Return the (X, Y) coordinate for the center point of the cell that contains the specified text.  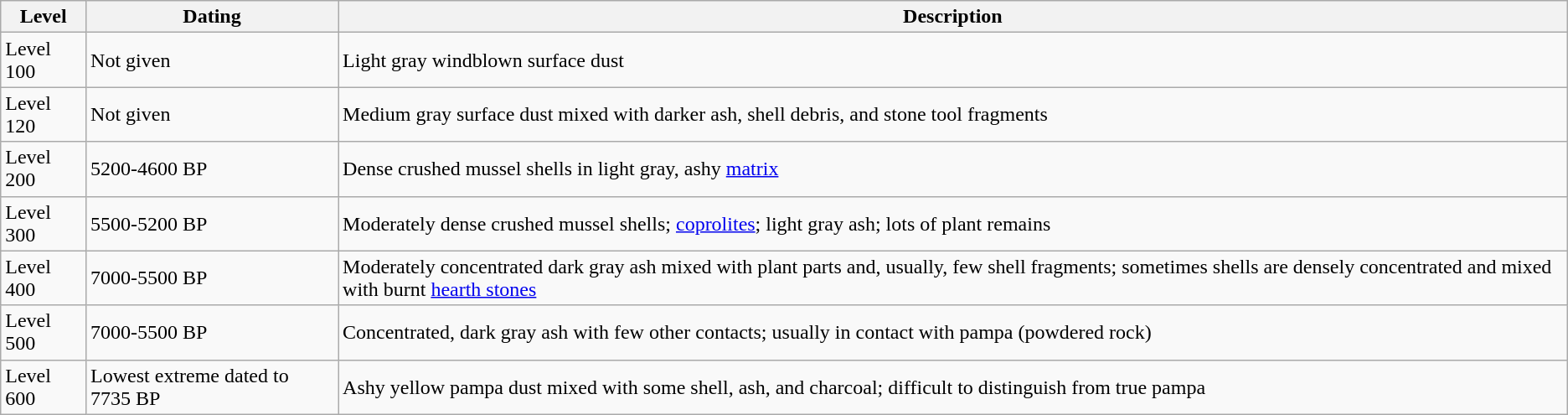
Light gray windblown surface dust (953, 60)
Medium gray surface dust mixed with darker ash, shell debris, and stone tool fragments (953, 114)
Level (44, 17)
Ashy yellow pampa dust mixed with some shell, ash, and charcoal; difficult to distinguish from true pampa (953, 387)
5200-4600 BP (213, 169)
Level 400 (44, 278)
Level 120 (44, 114)
Level 500 (44, 332)
Level 100 (44, 60)
Level 200 (44, 169)
Moderately dense crushed mussel shells; coprolites; light gray ash; lots of plant remains (953, 223)
Level 600 (44, 387)
Level 300 (44, 223)
5500-5200 BP (213, 223)
Lowest extreme dated to 7735 BP (213, 387)
Description (953, 17)
Concentrated, dark gray ash with few other contacts; usually in contact with pampa (powdered rock) (953, 332)
Dating (213, 17)
Dense crushed mussel shells in light gray, ashy matrix (953, 169)
